Find where the given text appears and provide that cell's center as (X, Y) coordinate. 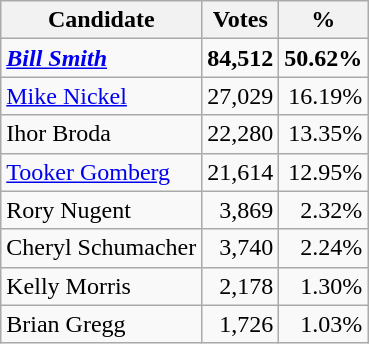
Bill Smith (102, 58)
3,869 (240, 210)
22,280 (240, 134)
16.19% (324, 96)
84,512 (240, 58)
Cheryl Schumacher (102, 248)
Brian Gregg (102, 324)
12.95% (324, 172)
Kelly Morris (102, 286)
Candidate (102, 20)
2.24% (324, 248)
50.62% (324, 58)
Ihor Broda (102, 134)
3,740 (240, 248)
2,178 (240, 286)
21,614 (240, 172)
13.35% (324, 134)
Mike Nickel (102, 96)
2.32% (324, 210)
1.03% (324, 324)
27,029 (240, 96)
1,726 (240, 324)
Tooker Gomberg (102, 172)
Rory Nugent (102, 210)
1.30% (324, 286)
% (324, 20)
Votes (240, 20)
